Find where the given text appears and provide that cell's center as (x, y) coordinate. 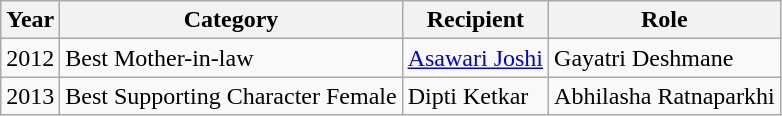
2012 (30, 58)
Best Supporting Character Female (231, 96)
Dipti Ketkar (475, 96)
Category (231, 20)
Abhilasha Ratnaparkhi (665, 96)
Role (665, 20)
2013 (30, 96)
Gayatri Deshmane (665, 58)
Year (30, 20)
Asawari Joshi (475, 58)
Best Mother-in-law (231, 58)
Recipient (475, 20)
